Detect which cell encompasses the target text, then output its (X, Y) center coordinate. 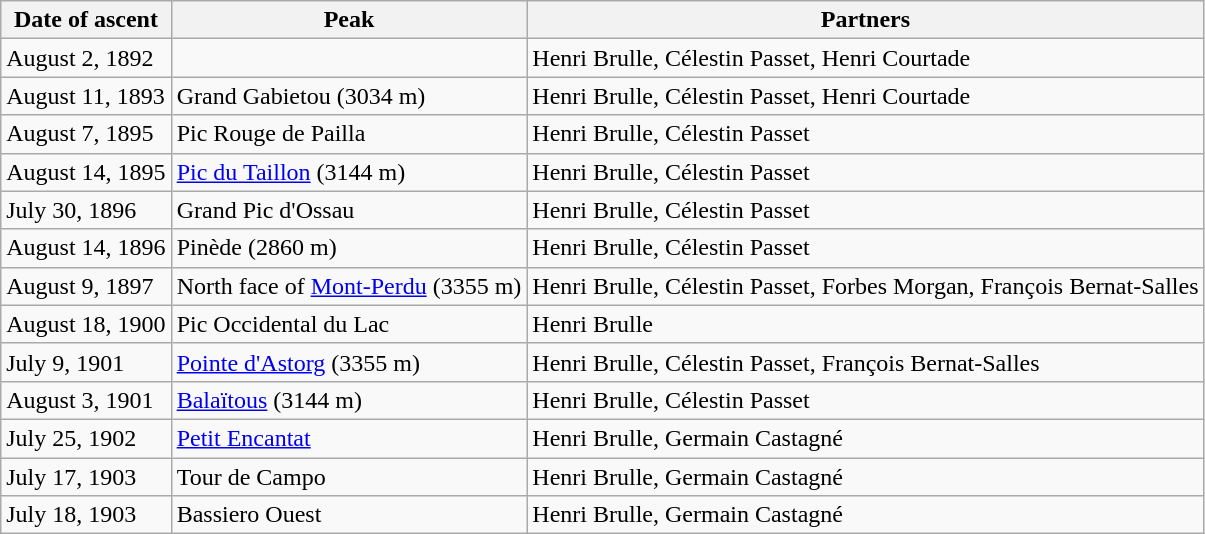
Pic Rouge de Pailla (349, 134)
July 30, 1896 (86, 210)
Bassiero Ouest (349, 515)
August 11, 1893 (86, 96)
August 9, 1897 (86, 286)
Henri Brulle (866, 324)
July 17, 1903 (86, 477)
July 9, 1901 (86, 362)
Grand Gabietou (3034 m) (349, 96)
Pointe d'Astorg (3355 m) (349, 362)
August 14, 1895 (86, 172)
August 18, 1900 (86, 324)
August 3, 1901 (86, 400)
July 18, 1903 (86, 515)
Henri Brulle, Célestin Passet, François Bernat-Salles (866, 362)
July 25, 1902 (86, 438)
Date of ascent (86, 20)
Tour de Campo (349, 477)
Partners (866, 20)
August 2, 1892 (86, 58)
August 14, 1896 (86, 248)
Pinède (2860 m) (349, 248)
Petit Encantat (349, 438)
Balaïtous (3144 m) (349, 400)
Pic du Taillon (3144 m) (349, 172)
Pic Occidental du Lac (349, 324)
North face of Mont-Perdu (3355 m) (349, 286)
Peak (349, 20)
Grand Pic d'Ossau (349, 210)
Henri Brulle, Célestin Passet, Forbes Morgan, François Bernat-Salles (866, 286)
August 7, 1895 (86, 134)
